Pinpoint the cell where the given text exists, returning its (X, Y) midpoint coordinate. 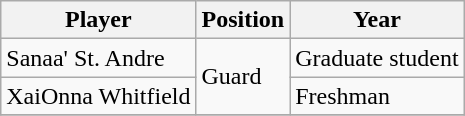
Year (377, 20)
Player (98, 20)
Graduate student (377, 58)
Freshman (377, 96)
XaiOnna Whitfield (98, 96)
Guard (243, 77)
Position (243, 20)
Sanaa' St. Andre (98, 58)
